Find where the given text appears and provide that cell's center as [X, Y] coordinate. 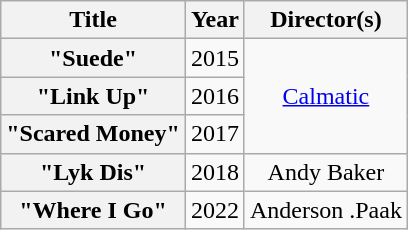
2022 [214, 210]
2016 [214, 96]
Year [214, 20]
"Link Up" [94, 96]
2018 [214, 172]
"Where I Go" [94, 210]
Title [94, 20]
"Suede" [94, 58]
"Lyk Dis" [94, 172]
2015 [214, 58]
2017 [214, 134]
"Scared Money" [94, 134]
Calmatic [326, 96]
Anderson .Paak [326, 210]
Andy Baker [326, 172]
Director(s) [326, 20]
